Provide the [x, y] coordinate of the cell's center where the given text is located.  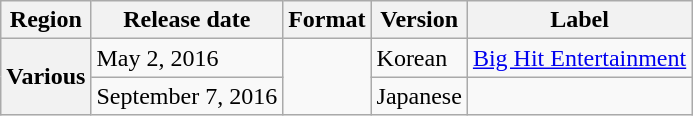
Korean [419, 58]
Format [327, 20]
Region [46, 20]
Label [579, 20]
Release date [187, 20]
May 2, 2016 [187, 58]
Various [46, 77]
Version [419, 20]
September 7, 2016 [187, 96]
Japanese [419, 96]
Big Hit Entertainment [579, 58]
